Extract the (x, y) coordinate from the center of the cell holding the provided text.  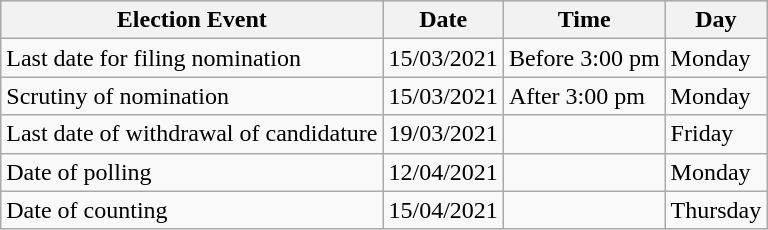
Day (716, 20)
12/04/2021 (443, 172)
Before 3:00 pm (584, 58)
Last date for filing nomination (192, 58)
Friday (716, 134)
Date of counting (192, 210)
Thursday (716, 210)
Scrutiny of nomination (192, 96)
Last date of withdrawal of candidature (192, 134)
Date of polling (192, 172)
After 3:00 pm (584, 96)
Election Event (192, 20)
Date (443, 20)
19/03/2021 (443, 134)
15/04/2021 (443, 210)
Time (584, 20)
